Extract the [x, y] coordinate from the center of the cell holding the provided text.  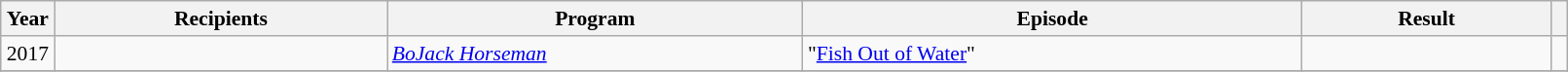
Program [596, 18]
"Fish Out of Water" [1053, 54]
Recipients [221, 18]
BoJack Horseman [596, 54]
Episode [1053, 18]
Result [1426, 18]
2017 [27, 54]
Year [27, 18]
